Determine the [x, y] coordinate at the center of the cell enclosing the given text.  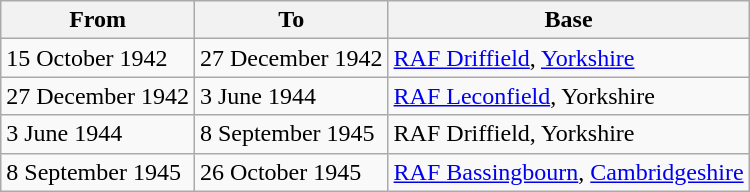
26 October 1945 [291, 172]
To [291, 20]
Base [568, 20]
From [98, 20]
RAF Leconfield, Yorkshire [568, 96]
RAF Bassingbourn, Cambridgeshire [568, 172]
15 October 1942 [98, 58]
